Provide the (X, Y) coordinate of the cell's center where the given text is located.  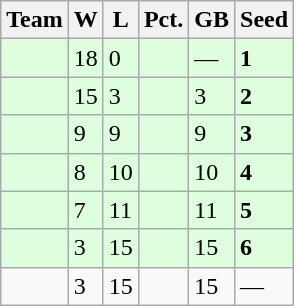
18 (86, 58)
W (86, 20)
8 (86, 172)
6 (264, 248)
4 (264, 172)
2 (264, 96)
1 (264, 58)
Seed (264, 20)
Team (35, 20)
GB (212, 20)
0 (120, 58)
L (120, 20)
7 (86, 210)
5 (264, 210)
Pct. (163, 20)
